Return the (X, Y) coordinate for the center point of the cell that contains the specified text.  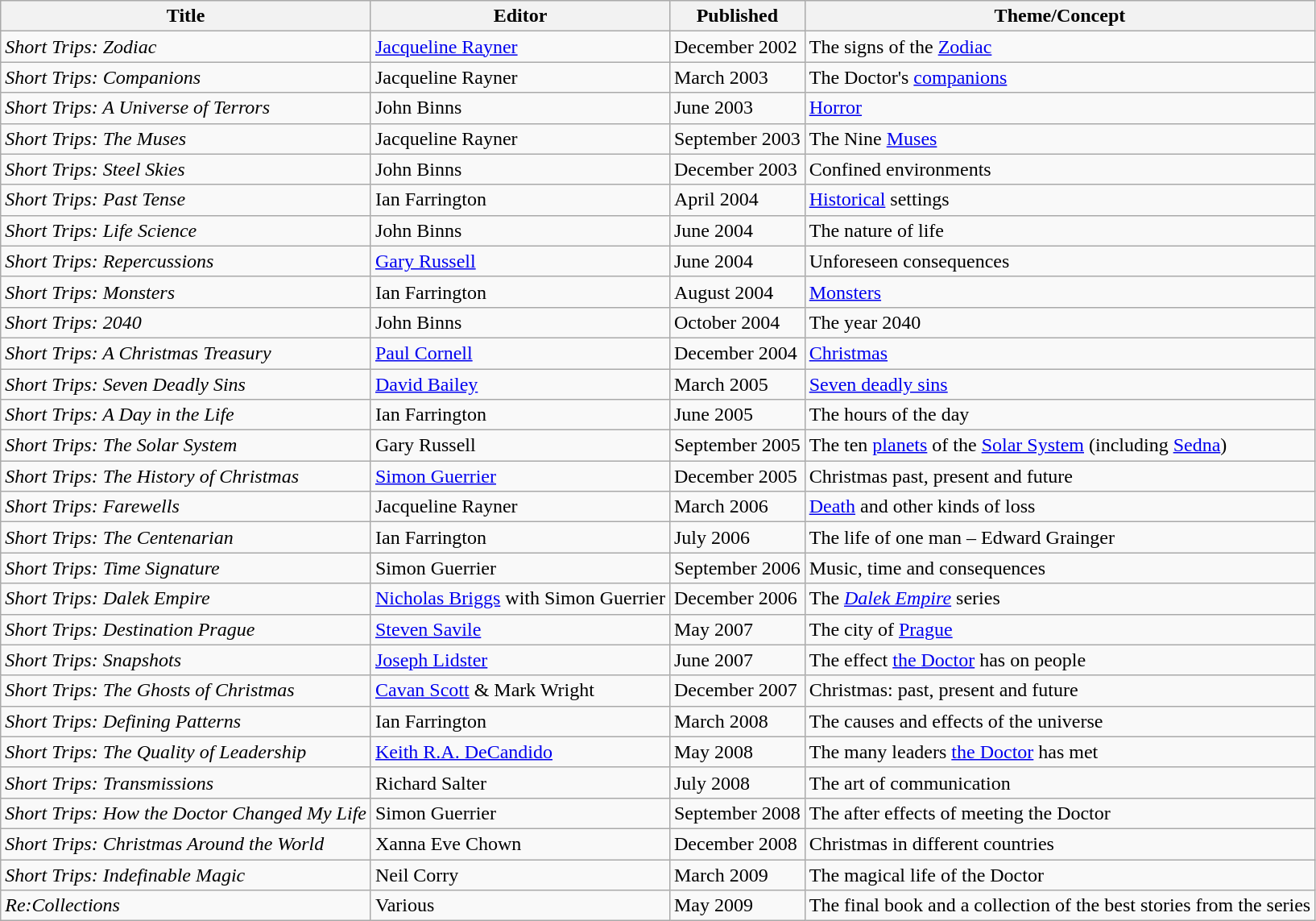
The after effects of meeting the Doctor (1060, 813)
June 2005 (737, 415)
March 2006 (737, 507)
Seven deadly sins (1060, 384)
March 2008 (737, 721)
Short Trips: Defining Patterns (186, 721)
Short Trips: The Ghosts of Christmas (186, 691)
August 2004 (737, 292)
Joseph Lidster (520, 660)
The Doctor's companions (1060, 77)
Short Trips: Dalek Empire (186, 599)
The Dalek Empire series (1060, 599)
June 2007 (737, 660)
Short Trips: The History of Christmas (186, 476)
October 2004 (737, 322)
December 2003 (737, 169)
The year 2040 (1060, 322)
Xanna Eve Chown (520, 844)
Cavan Scott & Mark Wright (520, 691)
June 2003 (737, 108)
The life of one man – Edward Grainger (1060, 537)
The causes and effects of the universe (1060, 721)
Keith R.A. DeCandido (520, 752)
April 2004 (737, 200)
September 2008 (737, 813)
Short Trips: Christmas Around the World (186, 844)
Editor (520, 16)
Theme/Concept (1060, 16)
Re:Collections (186, 906)
Confined environments (1060, 169)
March 2009 (737, 874)
The many leaders the Doctor has met (1060, 752)
Music, time and consequences (1060, 568)
The magical life of the Doctor (1060, 874)
The Nine Muses (1060, 139)
Short Trips: Repercussions (186, 261)
Steven Savile (520, 629)
December 2006 (737, 599)
Short Trips: Past Tense (186, 200)
Short Trips: Transmissions (186, 782)
Various (520, 906)
The final book and a collection of the best stories from the series (1060, 906)
July 2006 (737, 537)
Published (737, 16)
Paul Cornell (520, 353)
December 2005 (737, 476)
The art of communication (1060, 782)
July 2008 (737, 782)
Short Trips: The Quality of Leadership (186, 752)
Short Trips: Steel Skies (186, 169)
May 2009 (737, 906)
Christmas past, present and future (1060, 476)
The ten planets of the Solar System (including Sedna) (1060, 446)
Title (186, 16)
Christmas in different countries (1060, 844)
Short Trips: The Solar System (186, 446)
Short Trips: The Muses (186, 139)
Short Trips: A Universe of Terrors (186, 108)
The signs of the Zodiac (1060, 47)
Monsters (1060, 292)
September 2005 (737, 446)
David Bailey (520, 384)
Neil Corry (520, 874)
Short Trips: Farewells (186, 507)
Short Trips: Time Signature (186, 568)
Horror (1060, 108)
The hours of the day (1060, 415)
Historical settings (1060, 200)
Short Trips: Companions (186, 77)
Short Trips: Zodiac (186, 47)
Short Trips: Indefinable Magic (186, 874)
Short Trips: A Christmas Treasury (186, 353)
March 2005 (737, 384)
May 2007 (737, 629)
Short Trips: 2040 (186, 322)
September 2003 (737, 139)
Death and other kinds of loss (1060, 507)
May 2008 (737, 752)
Short Trips: The Centenarian (186, 537)
Short Trips: Destination Prague (186, 629)
Short Trips: Snapshots (186, 660)
Unforeseen consequences (1060, 261)
Short Trips: A Day in the Life (186, 415)
The effect the Doctor has on people (1060, 660)
March 2003 (737, 77)
December 2002 (737, 47)
Christmas: past, present and future (1060, 691)
The nature of life (1060, 230)
Short Trips: Monsters (186, 292)
December 2008 (737, 844)
Richard Salter (520, 782)
Short Trips: How the Doctor Changed My Life (186, 813)
Short Trips: Life Science (186, 230)
Christmas (1060, 353)
Short Trips: Seven Deadly Sins (186, 384)
September 2006 (737, 568)
The city of Prague (1060, 629)
Nicholas Briggs with Simon Guerrier (520, 599)
December 2007 (737, 691)
December 2004 (737, 353)
